Output the [X, Y] coordinate of the center of the cell containing the given text.  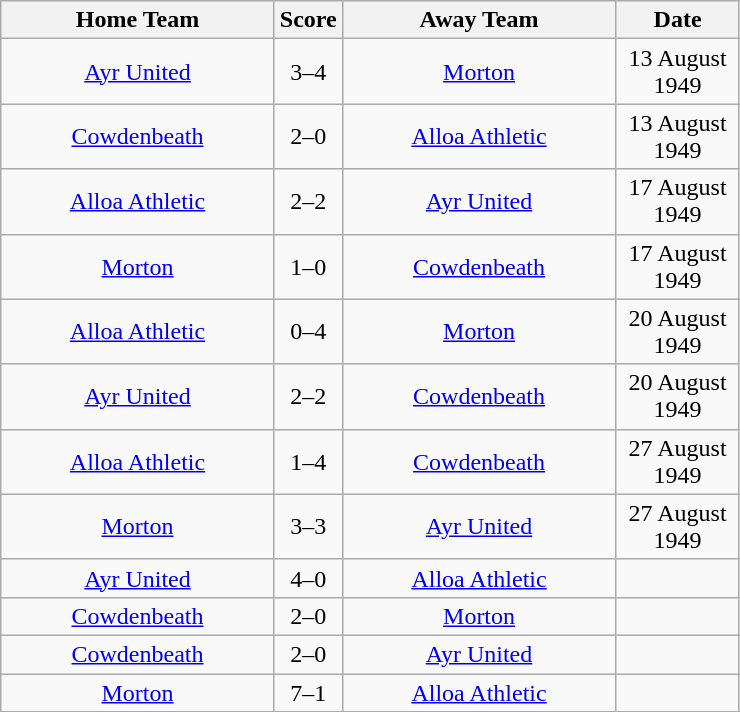
1–0 [308, 266]
4–0 [308, 578]
1–4 [308, 462]
7–1 [308, 693]
Date [678, 20]
3–3 [308, 526]
Away Team [479, 20]
Home Team [138, 20]
0–4 [308, 332]
3–4 [308, 72]
Score [308, 20]
